Search for the cell housing the specified text and yield its (x, y) center coordinate. 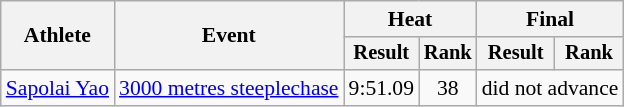
Event (229, 36)
9:51.09 (382, 88)
Athlete (58, 36)
did not advance (550, 88)
38 (448, 88)
Heat (410, 19)
Sapolai Yao (58, 88)
3000 metres steeplechase (229, 88)
Final (550, 19)
